Capture the cell that displays the provided text and extract its (X, Y) central coordinate. 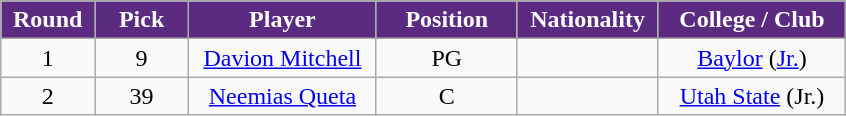
PG (446, 58)
Baylor (Jr.) (752, 58)
C (446, 96)
Player (283, 20)
Nationality (588, 20)
Utah State (Jr.) (752, 96)
Position (446, 20)
Davion Mitchell (283, 58)
Neemias Queta (283, 96)
Pick (142, 20)
1 (48, 58)
Round (48, 20)
39 (142, 96)
2 (48, 96)
9 (142, 58)
College / Club (752, 20)
